Return the (X, Y) coordinate for the center point of the cell that contains the specified text.  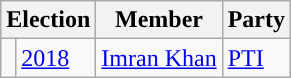
Election (48, 20)
2018 (56, 58)
Party (256, 20)
Member (159, 20)
PTI (256, 58)
Imran Khan (159, 58)
